Identify which cell holds the provided text, then report its (X, Y) central coordinate. 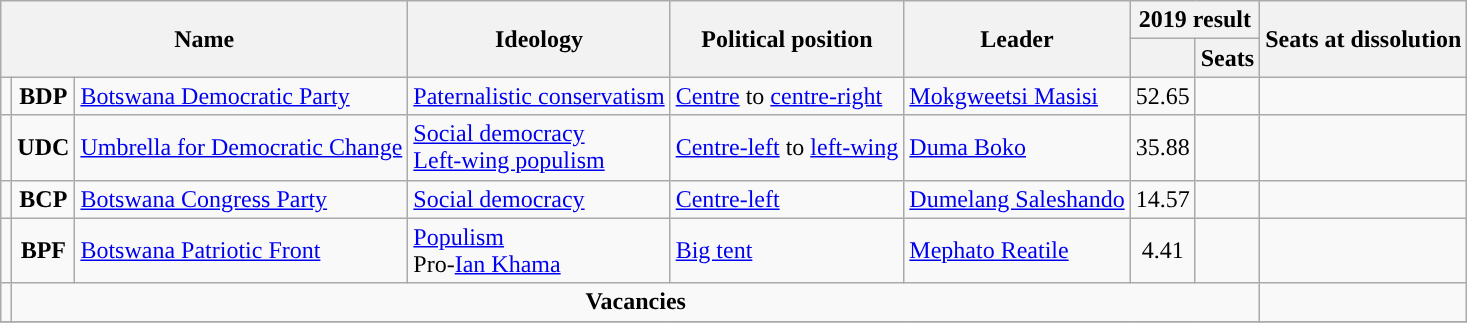
Centre to centre-right (787, 96)
35.88 (1162, 148)
Botswana Democratic Party (242, 96)
BDP (44, 96)
BCP (44, 199)
Centre-left (787, 199)
14.57 (1162, 199)
Centre-left to left-wing (787, 148)
52.65 (1162, 96)
Vacancies (636, 302)
UDC (44, 148)
PopulismPro-Ian Khama (539, 250)
4.41 (1162, 250)
Dumelang Saleshando (1017, 199)
Social democracyLeft-wing populism (539, 148)
Mephato Reatile (1017, 250)
Ideology (539, 39)
Political position (787, 39)
Leader (1017, 39)
Seats (1227, 58)
Botswana Patriotic Front (242, 250)
Botswana Congress Party (242, 199)
Seats at dissolution (1364, 39)
Social democracy (539, 199)
Mokgweetsi Masisi (1017, 96)
Big tent (787, 250)
2019 result (1194, 20)
BPF (44, 250)
Paternalistic conservatism (539, 96)
Duma Boko (1017, 148)
Name (204, 39)
Umbrella for Democratic Change (242, 148)
